Detect which cell encompasses the target text, then output its (X, Y) center coordinate. 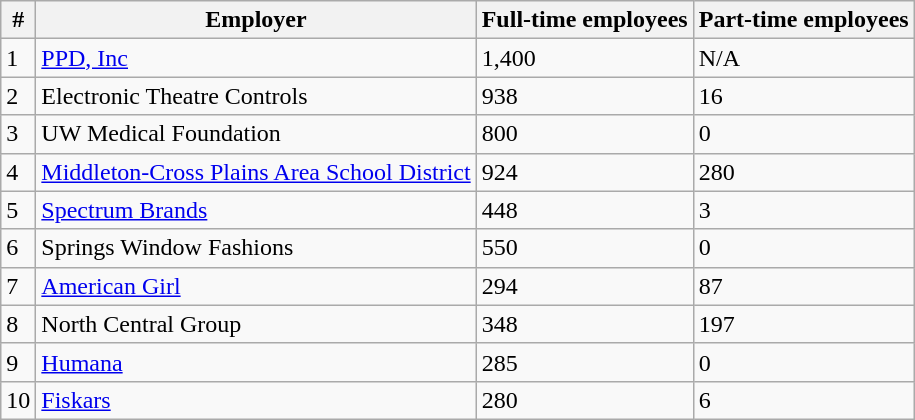
448 (584, 210)
American Girl (256, 286)
16 (804, 96)
348 (584, 324)
938 (584, 96)
North Central Group (256, 324)
4 (18, 172)
10 (18, 400)
2 (18, 96)
294 (584, 286)
Electronic Theatre Controls (256, 96)
924 (584, 172)
800 (584, 134)
7 (18, 286)
8 (18, 324)
9 (18, 362)
Humana (256, 362)
Spectrum Brands (256, 210)
N/A (804, 58)
Employer (256, 20)
197 (804, 324)
87 (804, 286)
PPD, Inc (256, 58)
5 (18, 210)
285 (584, 362)
1 (18, 58)
Full-time employees (584, 20)
Springs Window Fashions (256, 248)
Part-time employees (804, 20)
550 (584, 248)
Middleton-Cross Plains Area School District (256, 172)
# (18, 20)
UW Medical Foundation (256, 134)
1,400 (584, 58)
Fiskars (256, 400)
